Output the [X, Y] coordinate of the center of the cell containing the given text.  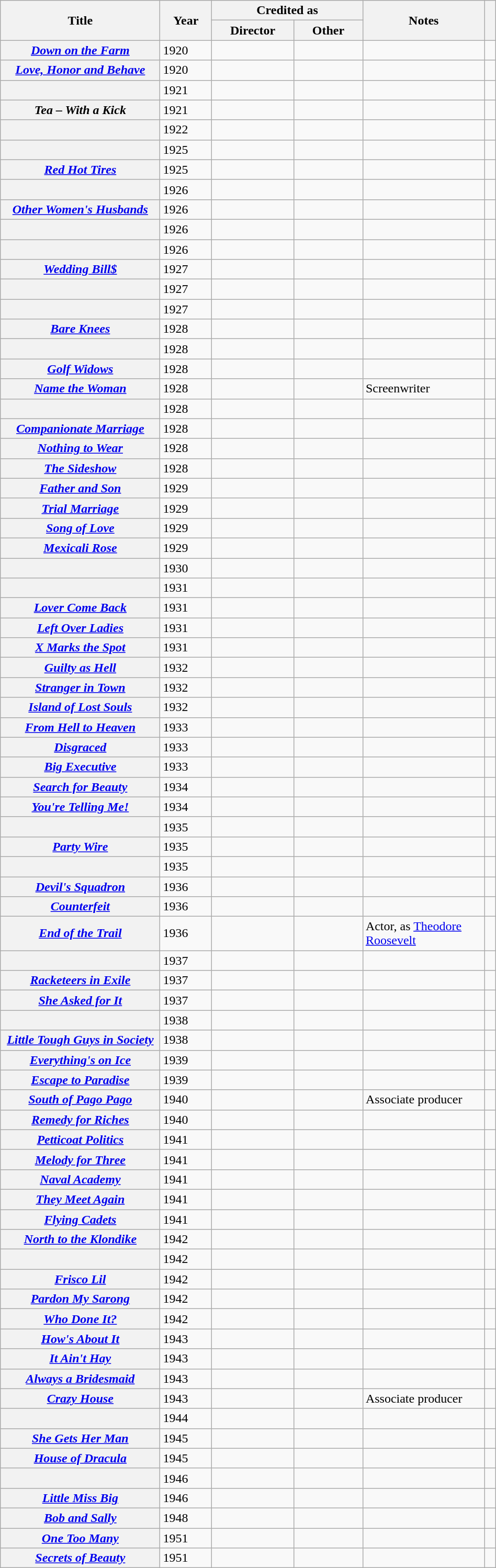
Golf Widows [81, 369]
Song of Love [81, 528]
Companionate Marriage [81, 428]
Melody for Three [81, 1159]
One Too Many [81, 1538]
Director [253, 30]
X Marks the Spot [81, 648]
She Asked for It [81, 1000]
From Hell to Heaven [81, 727]
Who Done It? [81, 1319]
Bob and Sally [81, 1518]
Little Miss Big [81, 1498]
She Gets Her Man [81, 1438]
1948 [186, 1518]
Year [186, 20]
Petticoat Politics [81, 1140]
Racketeers in Exile [81, 980]
Secrets of Beauty [81, 1558]
Escape to Paradise [81, 1080]
Guilty as Hell [81, 668]
End of the Trail [81, 933]
Down on the Farm [81, 50]
Other [328, 30]
Title [81, 20]
Bare Knees [81, 329]
Disgraced [81, 747]
Screenwriter [424, 389]
Remedy for Riches [81, 1120]
Little Tough Guys in Society [81, 1040]
Love, Honor and Behave [81, 70]
Pardon My Sarong [81, 1299]
Party Wire [81, 847]
1922 [186, 130]
Red Hot Tires [81, 170]
Credited as [288, 10]
Notes [424, 20]
Wedding Bill$ [81, 269]
Naval Academy [81, 1179]
North to the Klondike [81, 1239]
Search for Beauty [81, 787]
It Ain't Hay [81, 1359]
Frisco Lil [81, 1279]
House of Dracula [81, 1458]
You're Telling Me! [81, 807]
Stranger in Town [81, 687]
1944 [186, 1418]
They Meet Again [81, 1199]
Devil's Squadron [81, 887]
Counterfeit [81, 907]
Nothing to Wear [81, 448]
Left Over Ladies [81, 628]
Other Women's Husbands [81, 209]
Actor, as Theodore Roosevelt [424, 933]
Crazy House [81, 1398]
Flying Cadets [81, 1220]
Name the Woman [81, 389]
The Sideshow [81, 468]
Mexicali Rose [81, 548]
Island of Lost Souls [81, 707]
Everything's on Ice [81, 1060]
South of Pago Pago [81, 1100]
Trial Marriage [81, 508]
Big Executive [81, 767]
1930 [186, 568]
Tea – With a Kick [81, 110]
How's About It [81, 1339]
Father and Son [81, 488]
Always a Bridesmaid [81, 1379]
Lover Come Back [81, 608]
